Find where the given text appears and provide that cell's center as [X, Y] coordinate. 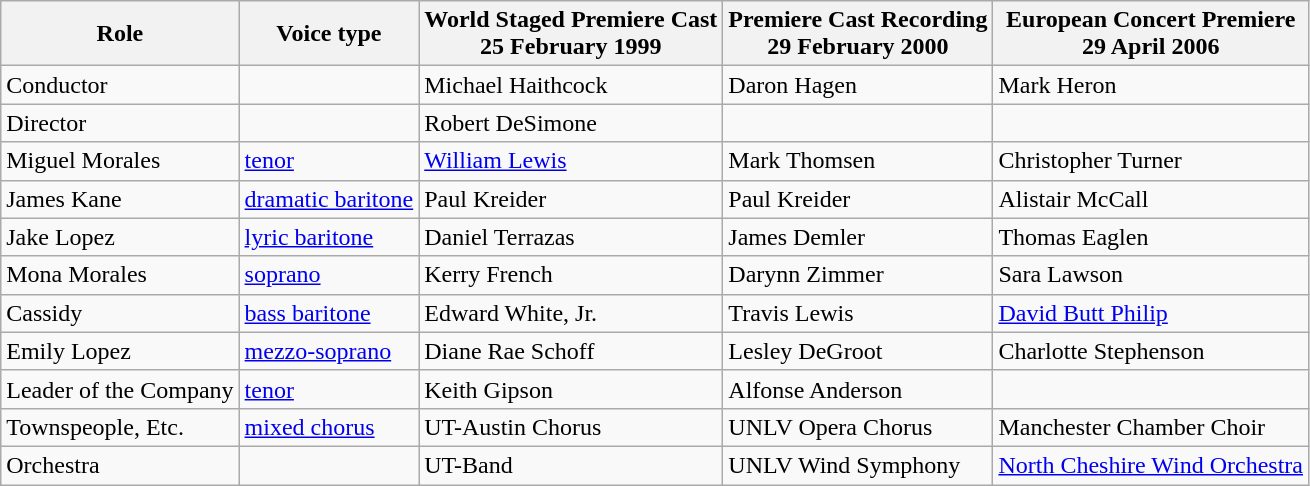
Alfonse Anderson [858, 389]
Director [120, 123]
Orchestra [120, 465]
Manchester Chamber Choir [1151, 427]
European Concert Premiere29 April 2006 [1151, 34]
Keith Gipson [571, 389]
Robert DeSimone [571, 123]
Daniel Terrazas [571, 237]
Conductor [120, 85]
Edward White, Jr. [571, 313]
Christopher Turner [1151, 161]
James Kane [120, 199]
Mark Heron [1151, 85]
Lesley DeGroot [858, 351]
UNLV Opera Chorus [858, 427]
Michael Haithcock [571, 85]
James Demler [858, 237]
mixed chorus [329, 427]
Sara Lawson [1151, 275]
Mark Thomsen [858, 161]
Role [120, 34]
UNLV Wind Symphony [858, 465]
David Butt Philip [1151, 313]
bass baritone [329, 313]
dramatic baritone [329, 199]
Daron Hagen [858, 85]
Thomas Eaglen [1151, 237]
Voice type [329, 34]
UT-Austin Chorus [571, 427]
Alistair McCall [1151, 199]
World Staged Premiere Cast25 February 1999 [571, 34]
Diane Rae Schoff [571, 351]
Kerry French [571, 275]
Charlotte Stephenson [1151, 351]
soprano [329, 275]
Cassidy [120, 313]
Jake Lopez [120, 237]
lyric baritone [329, 237]
Leader of the Company [120, 389]
Miguel Morales [120, 161]
mezzo-soprano [329, 351]
Townspeople, Etc. [120, 427]
Premiere Cast Recording29 February 2000 [858, 34]
Darynn Zimmer [858, 275]
UT-Band [571, 465]
William Lewis [571, 161]
Emily Lopez [120, 351]
Mona Morales [120, 275]
Travis Lewis [858, 313]
North Cheshire Wind Orchestra [1151, 465]
